Return the [X, Y] coordinate for the center point of the cell that contains the specified text.  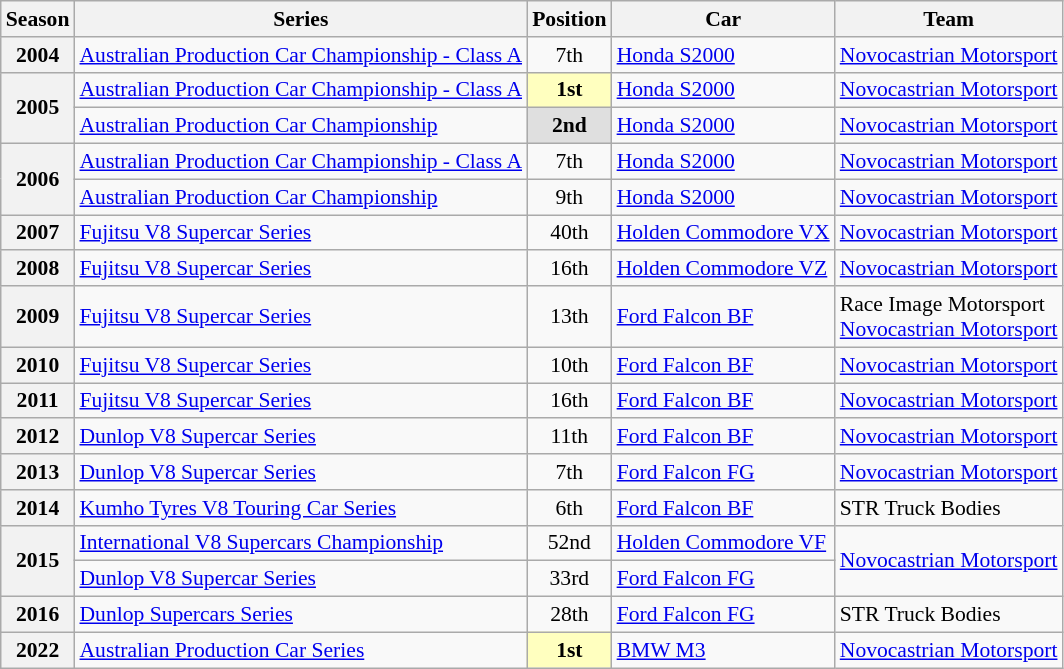
BMW M3 [724, 650]
Holden Commodore VF [724, 543]
2011 [38, 401]
52nd [569, 543]
Car [724, 19]
Position [569, 19]
13th [569, 316]
2004 [38, 55]
2007 [38, 233]
2022 [38, 650]
9th [569, 197]
2006 [38, 180]
2010 [38, 365]
40th [569, 233]
Team [949, 19]
International V8 Supercars Championship [300, 543]
Race Image MotorsportNovocastrian Motorsport [949, 316]
2nd [569, 126]
2013 [38, 472]
11th [569, 437]
2015 [38, 560]
Kumho Tyres V8 Touring Car Series [300, 508]
33rd [569, 579]
Holden Commodore VZ [724, 269]
Season [38, 19]
Dunlop Supercars Series [300, 615]
Series [300, 19]
2016 [38, 615]
Holden Commodore VX [724, 233]
2012 [38, 437]
28th [569, 615]
6th [569, 508]
2014 [38, 508]
2009 [38, 316]
2008 [38, 269]
10th [569, 365]
2005 [38, 108]
Australian Production Car Series [300, 650]
